Search for the cell housing the specified text and yield its [X, Y] center coordinate. 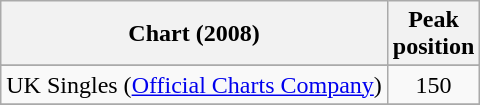
Chart (2008) [194, 34]
150 [433, 85]
Peak position [433, 34]
UK Singles (Official Charts Company) [194, 85]
